Search for the cell housing the specified text and yield its (x, y) center coordinate. 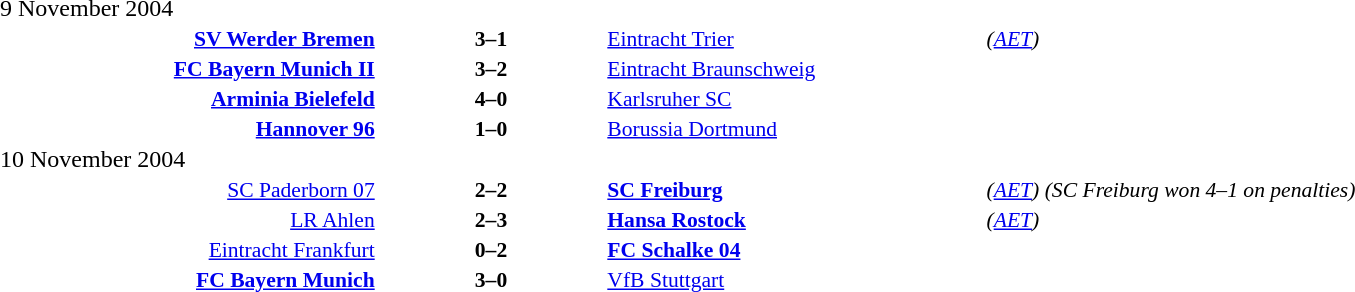
1–0 (492, 128)
4–0 (492, 98)
Eintracht Braunschweig (795, 68)
Borussia Dortmund (795, 128)
Eintracht Trier (795, 38)
SC Freiburg (795, 190)
0–2 (492, 250)
Hansa Rostock (795, 220)
2–3 (492, 220)
3–2 (492, 68)
2–2 (492, 190)
FC Schalke 04 (795, 250)
3–1 (492, 38)
Karlsruher SC (795, 98)
